Extract the (X, Y) coordinate from the center of the cell holding the provided text.  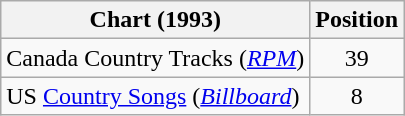
Position (357, 20)
8 (357, 96)
Chart (1993) (156, 20)
US Country Songs (Billboard) (156, 96)
39 (357, 58)
Canada Country Tracks (RPM) (156, 58)
